Detect which cell encompasses the target text, then output its [x, y] center coordinate. 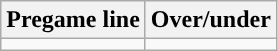
Over/under [210, 20]
Pregame line [74, 20]
